Return the [X, Y] coordinate for the center point of the cell that contains the specified text.  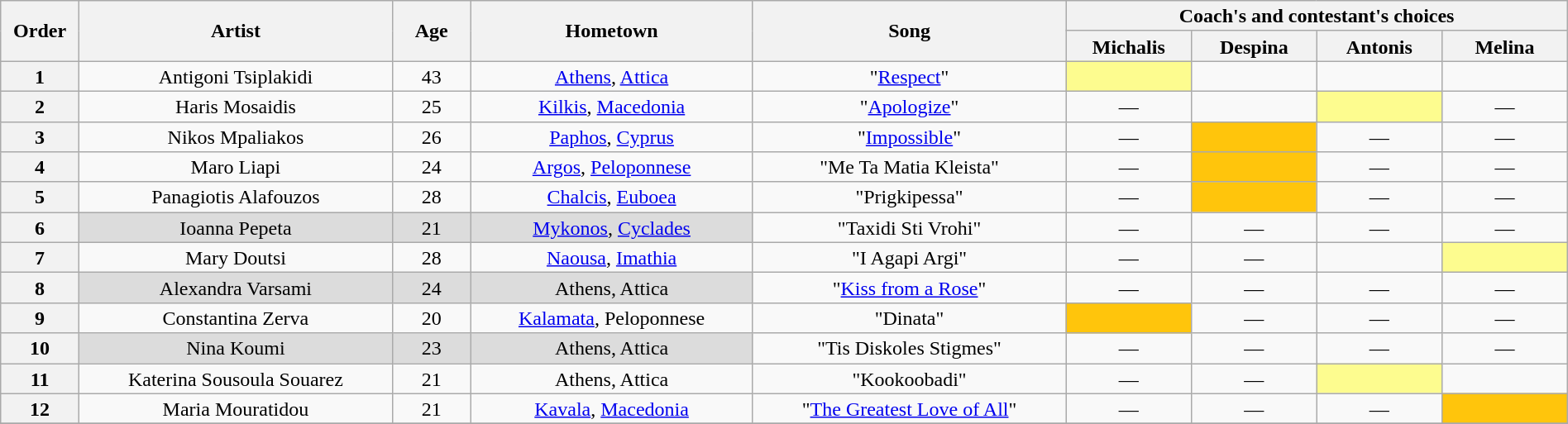
Mykonos, Cyclades [612, 228]
Hometown [612, 31]
25 [432, 106]
"Me Ta Matia Kleista" [910, 167]
7 [40, 258]
"Impossible" [910, 137]
10 [40, 349]
23 [432, 349]
Coach's and contestant's choices [1317, 17]
Panagiotis Alafouzos [235, 197]
"Tis Diskoles Stigmes" [910, 349]
Despina [1255, 46]
43 [432, 76]
Antigoni Tsiplakidi [235, 76]
1 [40, 76]
"Kiss from a Rose" [910, 288]
4 [40, 167]
Maro Liapi [235, 167]
Alexandra Varsami [235, 288]
Melina [1505, 46]
Michalis [1129, 46]
"Taxidi Sti Vrohi" [910, 228]
Nina Koumi [235, 349]
Paphos, Cyprus [612, 137]
"Dinata" [910, 317]
Haris Mosaidis [235, 106]
Constantina Zerva [235, 317]
Kavala, Macedonia [612, 408]
5 [40, 197]
Song [910, 31]
Artist [235, 31]
12 [40, 408]
"The Greatest Love of All" [910, 408]
Kilkis, Macedonia [612, 106]
Age [432, 31]
11 [40, 379]
2 [40, 106]
3 [40, 137]
"I Agapi Argi" [910, 258]
Order [40, 31]
26 [432, 137]
Naousa, Imathia [612, 258]
"Prigkipessa" [910, 197]
"Respect" [910, 76]
9 [40, 317]
Nikos Mpaliakos [235, 137]
Ioanna Pepeta [235, 228]
Katerina Sousoula Souarez [235, 379]
"Apologize" [910, 106]
20 [432, 317]
Argos, Peloponnese [612, 167]
"Kookoobadi" [910, 379]
8 [40, 288]
Chalcis, Euboea [612, 197]
Kalamata, Peloponnese [612, 317]
6 [40, 228]
Antonis [1379, 46]
Mary Doutsi [235, 258]
Maria Mouratidou [235, 408]
